Locate the cell with the specified text and output its (X, Y) center coordinate. 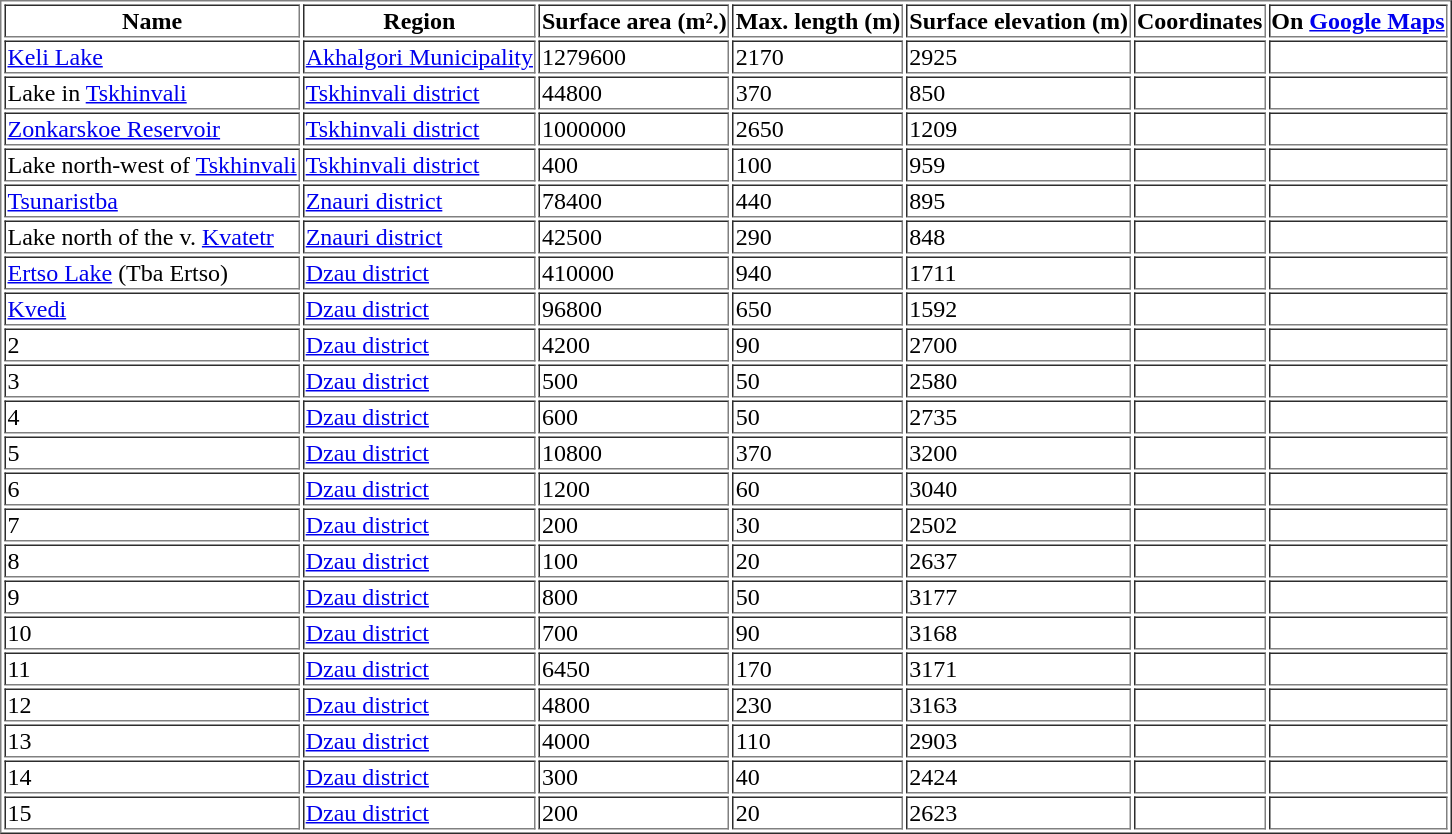
Tsunaristba (152, 200)
1200 (634, 488)
1592 (1018, 308)
Surface area (m².) (634, 20)
Keli Lake (152, 56)
2700 (1018, 344)
700 (634, 632)
3040 (1018, 488)
848 (1018, 236)
2637 (1018, 560)
On Google Maps (1358, 20)
Kvedi (152, 308)
78400 (634, 200)
2 (152, 344)
959 (1018, 164)
Ertso Lake (Tba Ertso) (152, 272)
44800 (634, 92)
Akhalgori Municipality (420, 56)
Coordinates (1200, 20)
1000000 (634, 128)
Region (420, 20)
15 (152, 812)
Zonkarskoe Reservoir (152, 128)
2580 (1018, 380)
Lake north of the v. Kvatetr (152, 236)
4000 (634, 740)
4800 (634, 704)
Lake in Tskhinvali (152, 92)
3168 (1018, 632)
9 (152, 596)
14 (152, 776)
400 (634, 164)
2735 (1018, 416)
12 (152, 704)
60 (818, 488)
Max. length (m) (818, 20)
440 (818, 200)
170 (818, 668)
3163 (1018, 704)
2170 (818, 56)
1711 (1018, 272)
3177 (1018, 596)
96800 (634, 308)
2925 (1018, 56)
300 (634, 776)
3200 (1018, 452)
1209 (1018, 128)
Surface elevation (m) (1018, 20)
4200 (634, 344)
42500 (634, 236)
600 (634, 416)
6450 (634, 668)
2650 (818, 128)
2502 (1018, 524)
2424 (1018, 776)
10 (152, 632)
500 (634, 380)
650 (818, 308)
850 (1018, 92)
4 (152, 416)
40 (818, 776)
10800 (634, 452)
13 (152, 740)
6 (152, 488)
410000 (634, 272)
Lake north-west of Tskhinvali (152, 164)
230 (818, 704)
5 (152, 452)
895 (1018, 200)
800 (634, 596)
110 (818, 740)
3171 (1018, 668)
2903 (1018, 740)
11 (152, 668)
940 (818, 272)
290 (818, 236)
Name (152, 20)
1279600 (634, 56)
7 (152, 524)
2623 (1018, 812)
8 (152, 560)
3 (152, 380)
30 (818, 524)
